Pinpoint the cell where the given text exists, returning its (x, y) midpoint coordinate. 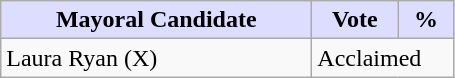
Mayoral Candidate (156, 20)
Laura Ryan (X) (156, 58)
% (426, 20)
Vote (355, 20)
Acclaimed (383, 58)
